Detect which cell encompasses the target text, then output its [x, y] center coordinate. 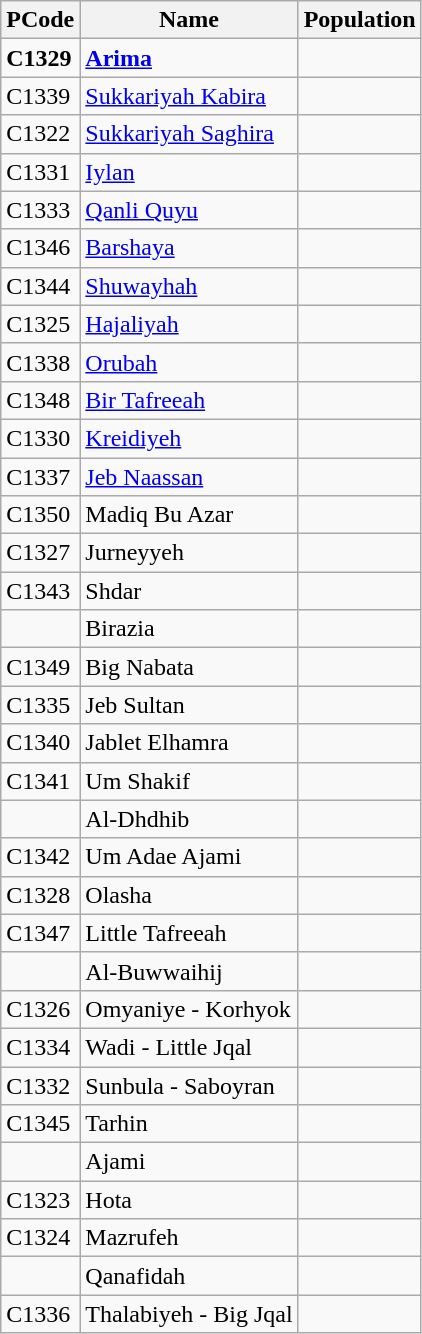
C1347 [40, 933]
Um Shakif [189, 781]
C1328 [40, 895]
Orubah [189, 362]
C1323 [40, 1200]
Al-Dhdhib [189, 819]
Sunbula - Saboyran [189, 1085]
C1337 [40, 477]
Barshaya [189, 248]
Qanafidah [189, 1276]
PCode [40, 20]
Sukkariyah Kabira [189, 96]
C1324 [40, 1238]
Kreidiyeh [189, 438]
Arima [189, 58]
C1343 [40, 591]
C1345 [40, 1124]
Bir Tafreeah [189, 400]
C1342 [40, 857]
Birazia [189, 629]
Omyaniye - Korhyok [189, 1009]
Tarhin [189, 1124]
Sukkariyah Saghira [189, 134]
Shuwayhah [189, 286]
Jablet Elhamra [189, 743]
C1332 [40, 1085]
C1327 [40, 553]
Jeb Naassan [189, 477]
C1322 [40, 134]
Population [360, 20]
C1333 [40, 210]
Little Tafreeah [189, 933]
Mazrufeh [189, 1238]
C1339 [40, 96]
C1331 [40, 172]
C1336 [40, 1314]
C1344 [40, 286]
Thalabiyeh - Big Jqal [189, 1314]
C1350 [40, 515]
Name [189, 20]
C1330 [40, 438]
C1335 [40, 705]
C1340 [40, 743]
Big Nabata [189, 667]
C1326 [40, 1009]
Hota [189, 1200]
C1338 [40, 362]
Madiq Bu Azar [189, 515]
Shdar [189, 591]
Qanli Quyu [189, 210]
C1325 [40, 324]
Jeb Sultan [189, 705]
Wadi - Little Jqal [189, 1047]
Hajaliyah [189, 324]
Al-Buwwaihij [189, 971]
C1334 [40, 1047]
Olasha [189, 895]
Ajami [189, 1162]
C1329 [40, 58]
C1349 [40, 667]
C1346 [40, 248]
C1341 [40, 781]
C1348 [40, 400]
Um Adae Ajami [189, 857]
Jurneyyeh [189, 553]
Iylan [189, 172]
